From the cell containing the given text, extract its center point as [X, Y] coordinate. 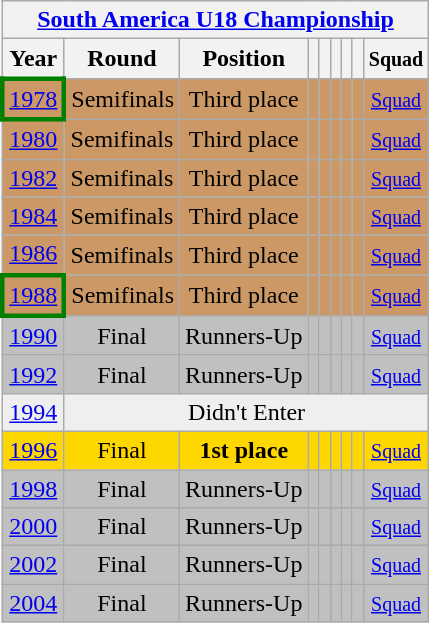
1978 [33, 98]
1st place [244, 450]
1982 [33, 178]
2000 [33, 527]
1986 [33, 255]
1990 [33, 336]
1988 [33, 296]
1992 [33, 374]
1980 [33, 139]
2004 [33, 603]
Didn't Enter [246, 412]
Position [244, 59]
1998 [33, 489]
1996 [33, 450]
2002 [33, 565]
1984 [33, 216]
Round [122, 59]
1994 [33, 412]
South America U18 Championship [216, 20]
Year [33, 59]
